From the cell containing the given text, extract its center point as [x, y] coordinate. 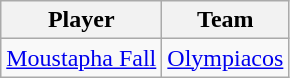
Moustapha Fall [82, 58]
Team [226, 20]
Olympiacos [226, 58]
Player [82, 20]
